Return the (X, Y) coordinate for the center point of the cell that contains the specified text.  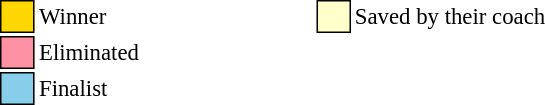
Winner (88, 16)
Eliminated (88, 52)
Finalist (88, 88)
